Return the [x, y] coordinate for the center point of the cell that contains the specified text.  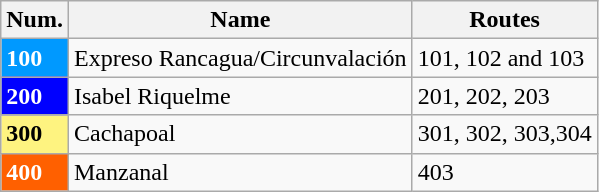
400 [35, 172]
Cachapoal [240, 134]
300 [35, 134]
200 [35, 96]
301, 302, 303,304 [504, 134]
Name [240, 20]
Expreso Rancagua/Circunvalación [240, 58]
403 [504, 172]
Routes [504, 20]
101, 102 and 103 [504, 58]
Isabel Riquelme [240, 96]
Num. [35, 20]
201, 202, 203 [504, 96]
100 [35, 58]
Manzanal [240, 172]
